Pinpoint the cell where the given text exists, returning its (x, y) midpoint coordinate. 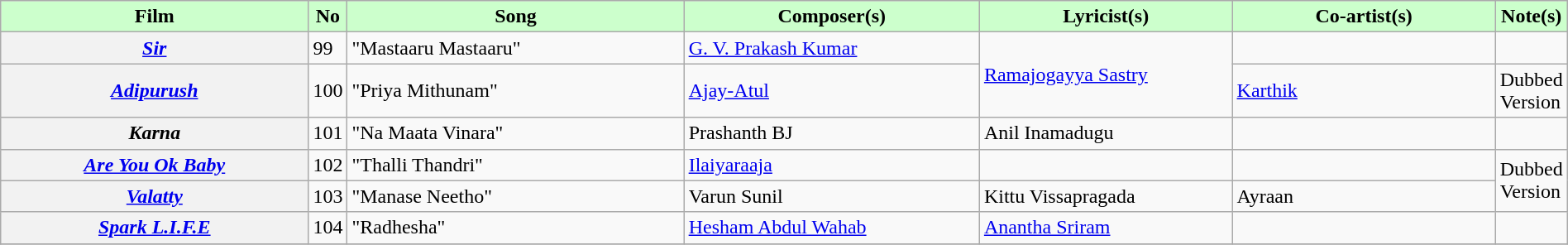
100 (327, 91)
Lyricist(s) (1106, 17)
Ramajogayya Sastry (1106, 74)
"Manase Neetho" (516, 196)
Valatty (155, 196)
Composer(s) (832, 17)
Co-artist(s) (1364, 17)
Kittu Vissapragada (1106, 196)
"Thalli Thandri" (516, 165)
Ilaiyaraaja (832, 165)
Film (155, 17)
Adipurush (155, 91)
Prashanth BJ (832, 133)
"Radhesha" (516, 228)
101 (327, 133)
Ayraan (1364, 196)
Note(s) (1532, 17)
104 (327, 228)
G. V. Prakash Kumar (832, 48)
Sir (155, 48)
103 (327, 196)
Karna (155, 133)
Song (516, 17)
Varun Sunil (832, 196)
Anantha Sriram (1106, 228)
Are You Ok Baby (155, 165)
Karthik (1364, 91)
"Na Maata Vinara" (516, 133)
"Mastaaru Mastaaru" (516, 48)
Ajay-Atul (832, 91)
"Priya Mithunam" (516, 91)
Hesham Abdul Wahab (832, 228)
Spark L.I.F.E (155, 228)
102 (327, 165)
99 (327, 48)
No (327, 17)
Anil Inamadugu (1106, 133)
